Output the (x, y) coordinate of the center of the cell containing the given text.  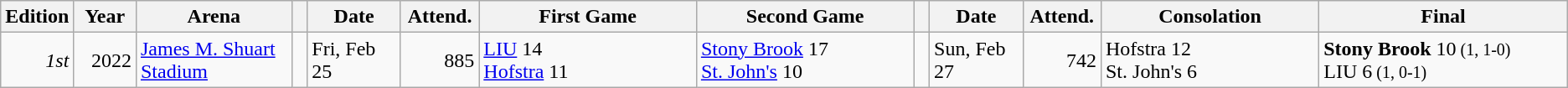
Stony Brook 10 (1, 1-0)LIU 6 (1, 0-1) (1444, 60)
742 (1062, 60)
Sun, Feb 27 (977, 60)
Stony Brook 17St. John's 10 (805, 60)
First Game (588, 17)
Second Game (805, 17)
1st (37, 60)
James M. Shuart Stadium (214, 60)
Final (1444, 17)
2022 (106, 60)
Year (106, 17)
Hofstra 12St. John's 6 (1210, 60)
Fri, Feb 25 (354, 60)
LIU 14Hofstra 11 (588, 60)
Arena (214, 17)
Consolation (1210, 17)
Edition (37, 17)
885 (439, 60)
